Return [X, Y] of the center of cell containing provided text 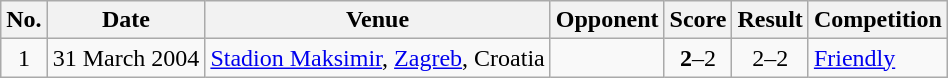
Opponent [607, 20]
Friendly [878, 58]
Score [698, 20]
1 [24, 58]
Date [126, 20]
No. [24, 20]
Stadion Maksimir, Zagreb, Croatia [378, 58]
Venue [378, 20]
Result [770, 20]
Competition [878, 20]
31 March 2004 [126, 58]
